Output the [x, y] coordinate of the center of the cell containing the given text.  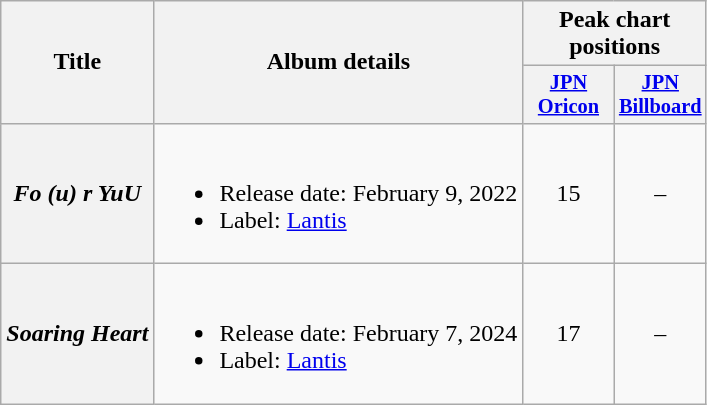
JPNBillboard [660, 95]
Fo (u) r YuU [78, 193]
Peak chart positions [615, 34]
15 [568, 193]
17 [568, 334]
Title [78, 62]
Release date: February 7, 2024Label: Lantis [338, 334]
Album details [338, 62]
JPNOricon [568, 95]
Soaring Heart [78, 334]
Release date: February 9, 2022Label: Lantis [338, 193]
